Provide the (x, y) coordinate of the cell's center where the given text is located.  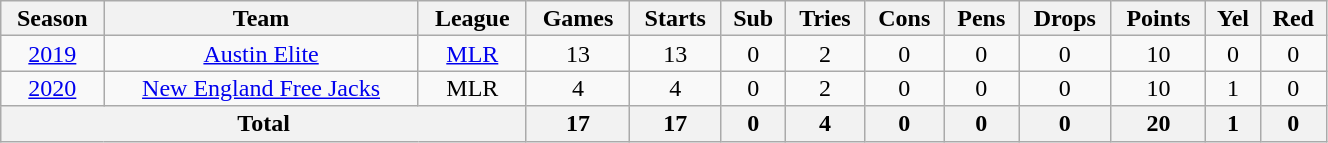
2020 (52, 88)
Season (52, 18)
Austin Elite (261, 54)
Starts (676, 18)
Total (264, 124)
20 (1158, 124)
2019 (52, 54)
Tries (824, 18)
Games (578, 18)
Team (261, 18)
Sub (753, 18)
Drops (1066, 18)
Red (1293, 18)
Cons (904, 18)
Points (1158, 18)
League (472, 18)
Yel (1233, 18)
Pens (982, 18)
New England Free Jacks (261, 88)
